Locate the cell with the specified text and output its [X, Y] center coordinate. 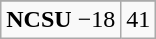
41 [138, 20]
NCSU −18 [61, 20]
